Locate the cell with the specified text and output its (x, y) center coordinate. 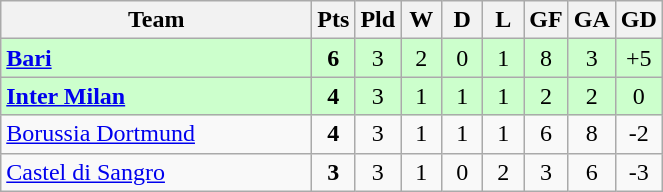
W (422, 20)
-2 (638, 134)
-3 (638, 172)
GF (546, 20)
Borussia Dortmund (156, 134)
Inter Milan (156, 96)
Castel di Sangro (156, 172)
+5 (638, 58)
D (462, 20)
Team (156, 20)
GD (638, 20)
Bari (156, 58)
Pts (334, 20)
L (504, 20)
GA (592, 20)
Pld (378, 20)
